Capture the cell that displays the provided text and extract its (x, y) central coordinate. 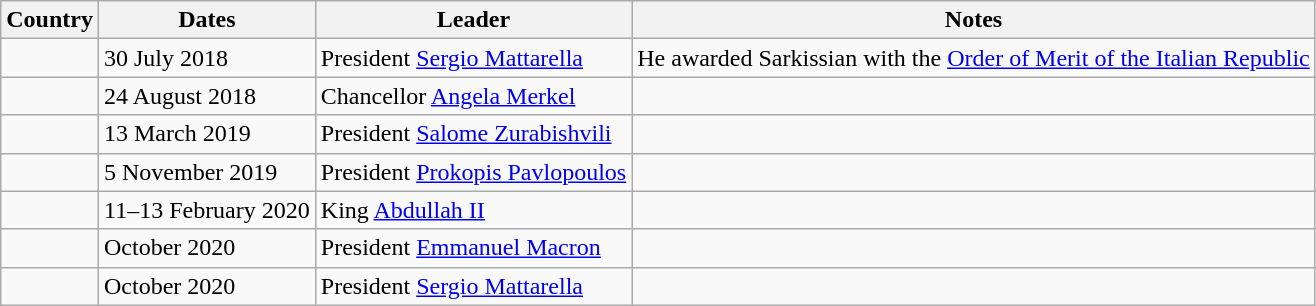
Notes (974, 20)
President Emmanuel Macron (473, 248)
30 July 2018 (206, 58)
24 August 2018 (206, 96)
Leader (473, 20)
Country (50, 20)
Dates (206, 20)
Chancellor Angela Merkel (473, 96)
President Prokopis Pavlopoulos (473, 172)
13 March 2019 (206, 134)
He awarded Sarkissian with the Order of Merit of the Italian Republic (974, 58)
11–13 February 2020 (206, 210)
5 November 2019 (206, 172)
President Salome Zurabishvili (473, 134)
King Abdullah II (473, 210)
